Pinpoint the cell where the given text exists, returning its (X, Y) midpoint coordinate. 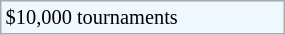
$10,000 tournaments (142, 17)
